Search for the cell housing the specified text and yield its [X, Y] center coordinate. 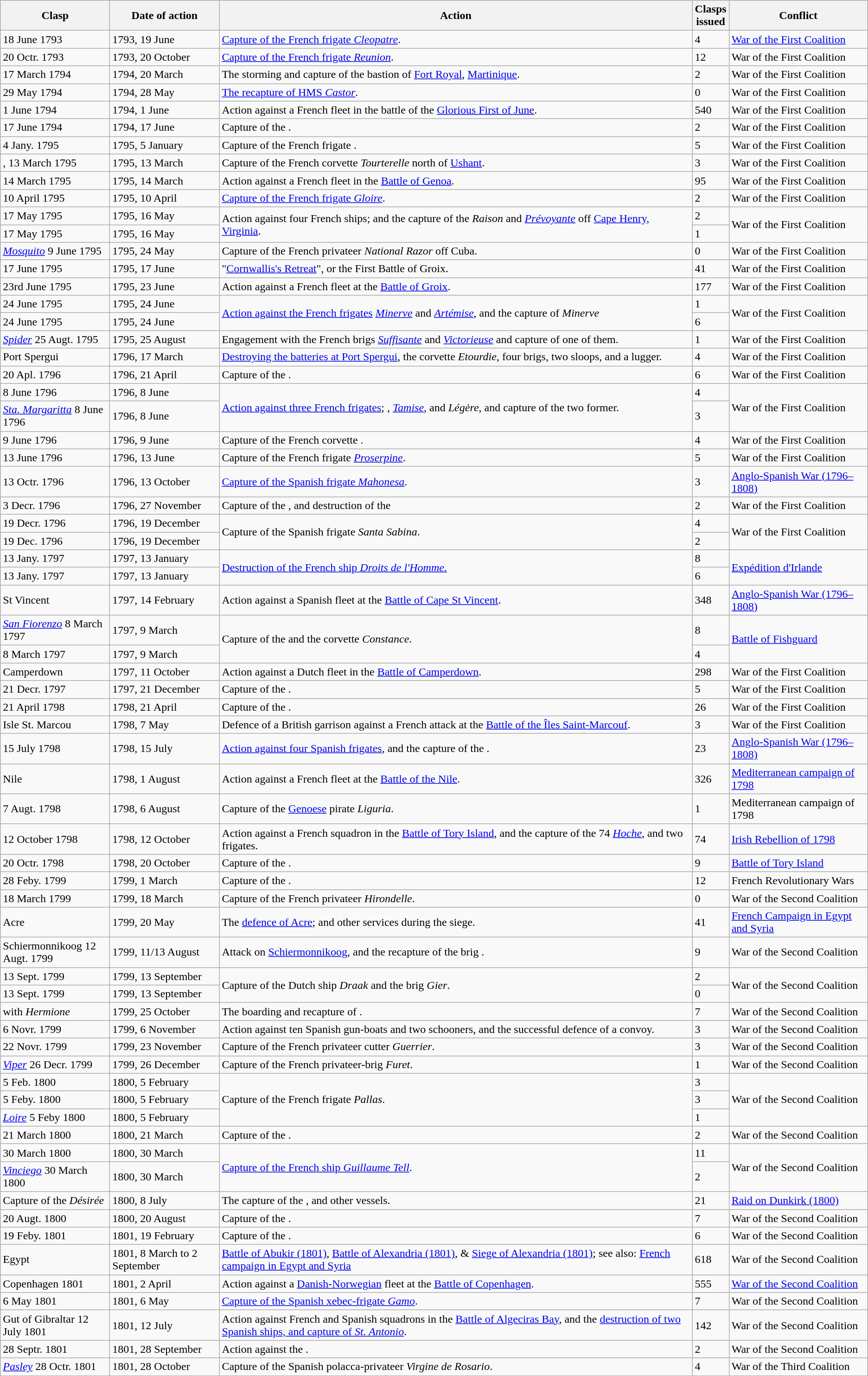
1798, 6 August [165, 809]
Capture of the French frigate . [456, 145]
10 April 1795 [55, 198]
Egypt [55, 1260]
1799, 20 May [165, 923]
Action against three French frigates; , Tamise, and Légėre, and capture of the two former. [456, 407]
Capture of the French privateer cutter Guerrier. [456, 1047]
29 May 1794 [55, 92]
Capture of the Spanish frigate Santa Sabina. [456, 532]
French Revolutionary Wars [798, 880]
21 March 1800 [55, 1135]
30 March 1800 [55, 1153]
Capture of the Genoese pirate Liguria. [456, 809]
8 June 1796 [55, 392]
San Fiorenzo 8 March 1797 [55, 631]
20 Augt. 1800 [55, 1218]
Capture of the Spanish xebec-frigate Gamo. [456, 1301]
20 Octr. 1798 [55, 863]
1800, 8 July [165, 1200]
Capture of the French corvette Tourterelle north of Ushant. [456, 163]
1796, 9 June [165, 440]
1801, 19 February [165, 1236]
Capture of the and the corvette Constance. [456, 639]
18 March 1799 [55, 898]
1800, 21 March [165, 1135]
1799, 26 December [165, 1064]
21 [710, 1200]
War of the Third Coalition [798, 1367]
618 [710, 1260]
Sta. Margaritta 8 June 1796 [55, 416]
23 [710, 748]
326 [710, 779]
Viper 26 Decr. 1799 [55, 1064]
13 Octr. 1796 [55, 481]
Capture of the French privateer-brig Furet. [456, 1064]
1795, 17 June [165, 269]
Date of action [165, 16]
Battle of Fishguard [798, 639]
Action against a French fleet at the Battle of Groix. [456, 287]
Expédition d'Irlande [798, 567]
Conflict [798, 16]
Copenhagen 1801 [55, 1284]
Vinciego 30 March 1800 [55, 1177]
The recapture of HMS Castor. [456, 92]
1795, 25 August [165, 339]
1798, 12 October [165, 839]
3 Decr. 1796 [55, 505]
5 Feb. 1800 [55, 1082]
19 Dec. 1796 [55, 541]
Action against a French fleet in the battle of the Glorious First of June. [456, 110]
1796, 27 November [165, 505]
Attack on Schiermonnikoog, and the recapture of the brig . [456, 952]
1798, 7 May [165, 725]
20 Apl. 1796 [55, 375]
22 Novr. 1799 [55, 1047]
7 Augt. 1798 [55, 809]
28 Feby. 1799 [55, 880]
177 [710, 287]
Action against ten Spanish gun-boats and two schooners, and the successful defence of a convoy. [456, 1029]
Destroying the batteries at Port Spergui, the corvette Etourdie, four brigs, two sloops, and a lugger. [456, 357]
Action against a French fleet at the Battle of the Nile. [456, 779]
1801, 6 May [165, 1301]
14 March 1795 [55, 180]
1797, 11 October [165, 672]
5 Feby. 1800 [55, 1100]
Nile [55, 779]
298 [710, 672]
1794, 28 May [165, 92]
Action against four Spanish frigates, and the capture of the . [456, 748]
Battle of Tory Island [798, 863]
1799, 18 March [165, 898]
28 Septr. 1801 [55, 1349]
4 Jany. 1795 [55, 145]
Raid on Dunkirk (1800) [798, 1200]
Capture of the French frigate Pallas. [456, 1100]
1795, 14 March [165, 180]
Action against a French squadron in the Battle of Tory Island, and the capture of the 74 Hoche, and two frigates. [456, 839]
The capture of the , and other vessels. [456, 1200]
26 [710, 707]
Capture of the Désirée [55, 1200]
1793, 20 October [165, 57]
12 October 1798 [55, 839]
555 [710, 1284]
17 March 1794 [55, 75]
142 [710, 1325]
Action [456, 16]
540 [710, 110]
1799, 6 November [165, 1029]
Capture of the French frigate Reunion. [456, 57]
1794, 20 March [165, 75]
Destruction of the French ship Droits de l'Homme. [456, 567]
French Campaign in Egypt and Syria [798, 923]
Pasley 28 Octr. 1801 [55, 1367]
1800, 20 August [165, 1218]
1 June 1794 [55, 110]
Schiermonnikoog 12 Augt. 1799 [55, 952]
Capture of the French frigate Gloire. [456, 198]
8 March 1797 [55, 654]
1796, 13 October [165, 481]
Mosquito 9 June 1795 [55, 251]
1798, 20 October [165, 863]
6 Novr. 1799 [55, 1029]
Capture of the French corvette . [456, 440]
1799, 23 November [165, 1047]
Capture of the French ship Guillaume Tell. [456, 1167]
Capture of the Dutch ship Draak and the brig Gier. [456, 985]
Action against the French frigates Minerve and Artémise, and the capture of Minerve [456, 313]
Gut of Gibraltar 12 July 1801 [55, 1325]
95 [710, 180]
Loire 5 Feby 1800 [55, 1117]
1801, 28 September [165, 1349]
Action against a Danish-Norwegian fleet at the Battle of Copenhagen. [456, 1284]
1797, 14 February [165, 600]
Acre [55, 923]
1797, 21 December [165, 689]
1794, 17 June [165, 127]
1801, 12 July [165, 1325]
1801, 28 October [165, 1367]
Action against four French ships; and the capture of the Raison and Prévoyante off Cape Henry, Virginia. [456, 224]
1795, 24 May [165, 251]
St Vincent [55, 600]
6 May 1801 [55, 1301]
Defence of a British garrison against a French attack at the Battle of the Îles Saint-Marcouf. [456, 725]
"Cornwallis's Retreat", or the First Battle of Groix. [456, 269]
Action against a Dutch fleet in the Battle of Camperdown. [456, 672]
11 [710, 1153]
19 Feby. 1801 [55, 1236]
348 [710, 600]
1796, 21 April [165, 375]
1799, 1 March [165, 880]
Capture of the French frigate Cleopatre. [456, 39]
19 Decr. 1796 [55, 523]
1798, 15 July [165, 748]
23rd June 1795 [55, 287]
Capture of the , and destruction of the [456, 505]
1795, 10 April [165, 198]
20 Octr. 1793 [55, 57]
1798, 1 August [165, 779]
Irish Rebellion of 1798 [798, 839]
Capture of the French frigate Proserpine. [456, 458]
1795, 5 January [165, 145]
with Hermione [55, 1012]
1801, 8 March to 2 September [165, 1260]
1796, 17 March [165, 357]
Clasp [55, 16]
1795, 13 March [165, 163]
Isle St. Marcou [55, 725]
Action against a French fleet in the Battle of Genoa. [456, 180]
The boarding and recapture of . [456, 1012]
Battle of Abukir (1801), Battle of Alexandria (1801), & Siege of Alexandria (1801); see also: French campaign in Egypt and Syria [456, 1260]
15 July 1798 [55, 748]
1793, 19 June [165, 39]
, 13 March 1795 [55, 163]
Engagement with the French brigs Suffisante and Victorieuse and capture of one of them. [456, 339]
1799, 25 October [165, 1012]
Action against a Spanish fleet at the Battle of Cape St Vincent. [456, 600]
13 June 1796 [55, 458]
1796, 13 June [165, 458]
Camperdown [55, 672]
17 June 1794 [55, 127]
Capture of the French privateer National Razor off Cuba. [456, 251]
1799, 11/13 August [165, 952]
1795, 23 June [165, 287]
18 June 1793 [55, 39]
74 [710, 839]
The defence of Acre; and other services during the siege. [456, 923]
1798, 21 April [165, 707]
1794, 1 June [165, 110]
Capture of the Spanish polacca-privateer Virgine de Rosario. [456, 1367]
Capture of the French privateer Hirondelle. [456, 898]
Action against French and Spanish squadrons in the Battle of Algeciras Bay, and the destruction of two Spanish ships, and capture of St. Antonio. [456, 1325]
Action against the . [456, 1349]
Claspsissued [710, 16]
21 April 1798 [55, 707]
21 Decr. 1797 [55, 689]
9 June 1796 [55, 440]
1801, 2 April [165, 1284]
17 June 1795 [55, 269]
The storming and capture of the bastion of Fort Royal, Martinique. [456, 75]
Port Spergui [55, 357]
Spider 25 Augt. 1795 [55, 339]
Capture of the Spanish frigate Mahonesa. [456, 481]
